Provide the (X, Y) coordinate of the cell's center where the given text is located.  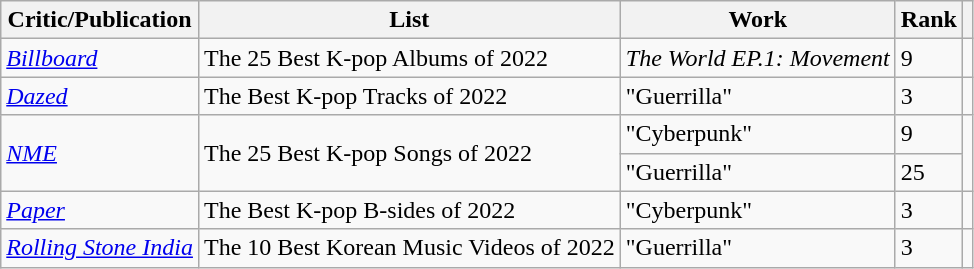
Rolling Stone India (100, 248)
List (409, 20)
Work (758, 20)
Dazed (100, 96)
The 10 Best Korean Music Videos of 2022 (409, 248)
The World EP.1: Movement (758, 58)
The 25 Best K-pop Songs of 2022 (409, 153)
The 25 Best K-pop Albums of 2022 (409, 58)
The Best K-pop Tracks of 2022 (409, 96)
Rank (928, 20)
NME (100, 153)
The Best K-pop B-sides of 2022 (409, 210)
Billboard (100, 58)
25 (928, 172)
Critic/Publication (100, 20)
Paper (100, 210)
